Pinpoint the cell where the given text exists, returning its [x, y] midpoint coordinate. 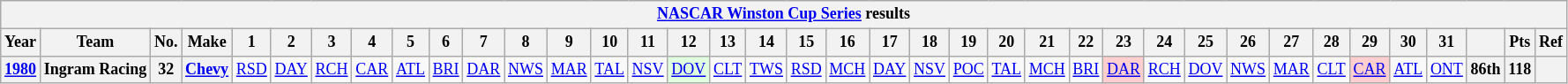
24 [1164, 42]
26 [1249, 42]
13 [728, 42]
4 [372, 42]
30 [1408, 42]
16 [847, 42]
21 [1047, 42]
22 [1086, 42]
ONT [1447, 69]
9 [569, 42]
25 [1206, 42]
Chevy [207, 69]
12 [689, 42]
10 [609, 42]
Year [21, 42]
29 [1370, 42]
23 [1124, 42]
19 [968, 42]
2 [291, 42]
86th [1485, 69]
Team [95, 42]
28 [1332, 42]
27 [1291, 42]
32 [166, 69]
20 [1006, 42]
8 [526, 42]
Ingram Racing [95, 69]
Ref [1551, 42]
TWS [767, 69]
1 [251, 42]
6 [446, 42]
POC [968, 69]
15 [806, 42]
17 [890, 42]
11 [647, 42]
7 [483, 42]
118 [1520, 69]
Make [207, 42]
No. [166, 42]
Pts [1520, 42]
14 [767, 42]
1980 [21, 69]
NASCAR Winston Cup Series results [784, 14]
5 [411, 42]
18 [930, 42]
31 [1447, 42]
3 [332, 42]
